For the text-containing cell, return its midpoint in (x, y) coordinate format. 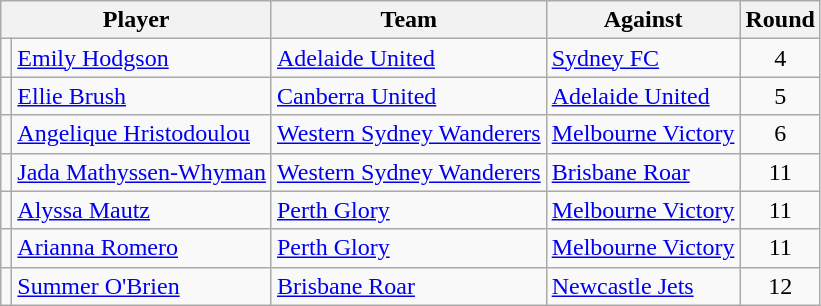
Sydney FC (643, 58)
Player (136, 20)
Ellie Brush (142, 96)
Arianna Romero (142, 248)
Newcastle Jets (643, 286)
Team (408, 20)
Against (643, 20)
Angelique Hristodoulou (142, 134)
5 (780, 96)
Jada Mathyssen-Whyman (142, 172)
12 (780, 286)
6 (780, 134)
Emily Hodgson (142, 58)
Round (780, 20)
Alyssa Mautz (142, 210)
Summer O'Brien (142, 286)
Canberra United (408, 96)
4 (780, 58)
